Provide the [x, y] coordinate of the cell's center where the given text is located.  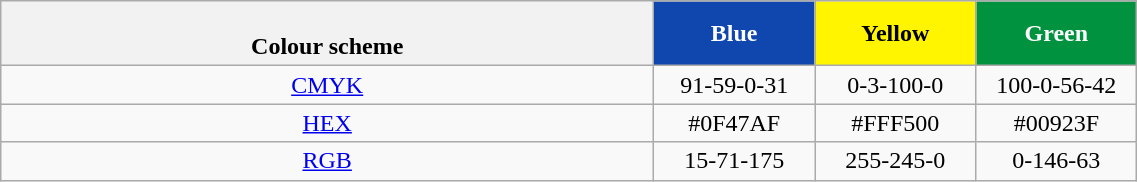
Green [1056, 34]
91-59-0-31 [734, 85]
Colour scheme [328, 34]
0-146-63 [1056, 161]
CMYK [328, 85]
#FFF500 [896, 123]
255-245-0 [896, 161]
HEX [328, 123]
RGB [328, 161]
Yellow [896, 34]
100-0-56-42 [1056, 85]
#00923F [1056, 123]
#0F47AF [734, 123]
15-71-175 [734, 161]
0-3-100-0 [896, 85]
Blue [734, 34]
